Extract the (X, Y) coordinate from the center of the cell holding the provided text.  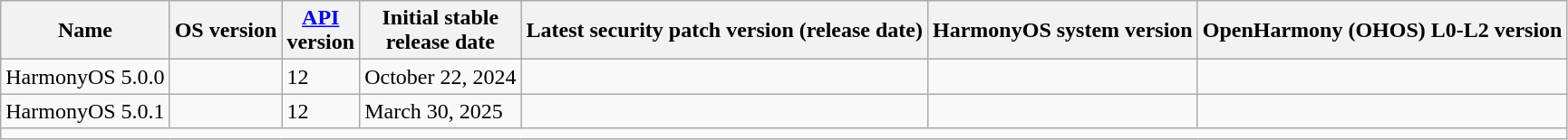
March 30, 2025 (440, 111)
OpenHarmony (OHOS) L0-L2 version (1382, 31)
October 22, 2024 (440, 77)
OS version (226, 31)
HarmonyOS 5.0.0 (85, 77)
HarmonyOS 5.0.1 (85, 111)
Name (85, 31)
APIversion (321, 31)
Latest security patch version (release date) (725, 31)
Initial stablerelease date (440, 31)
HarmonyOS system version (1063, 31)
